Provide the (X, Y) coordinate of the cell's center where the given text is located.  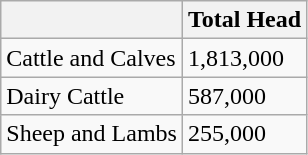
Dairy Cattle (92, 96)
Total Head (244, 20)
1,813,000 (244, 58)
Sheep and Lambs (92, 134)
587,000 (244, 96)
Cattle and Calves (92, 58)
255,000 (244, 134)
